Pinpoint the cell where the given text exists, returning its [X, Y] midpoint coordinate. 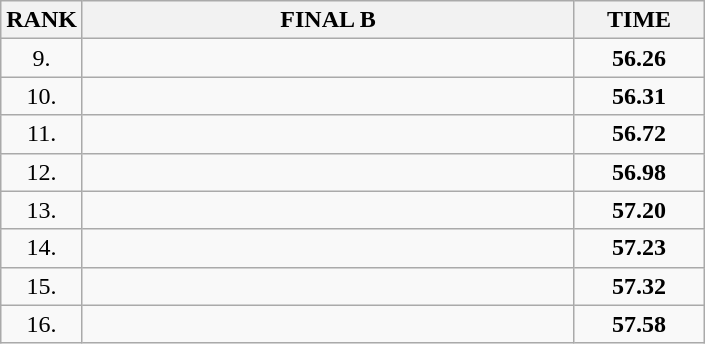
13. [42, 210]
57.58 [640, 324]
RANK [42, 20]
56.72 [640, 134]
11. [42, 134]
10. [42, 96]
14. [42, 248]
56.98 [640, 172]
16. [42, 324]
57.20 [640, 210]
56.26 [640, 58]
57.23 [640, 248]
56.31 [640, 96]
9. [42, 58]
FINAL B [328, 20]
15. [42, 286]
12. [42, 172]
TIME [640, 20]
57.32 [640, 286]
